Find where the given text appears and provide that cell's center as (X, Y) coordinate. 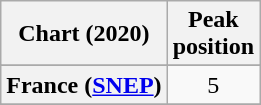
5 (213, 85)
Chart (2020) (84, 34)
Peakposition (213, 34)
France (SNEP) (84, 85)
